From the cell containing the given text, extract its center point as (X, Y) coordinate. 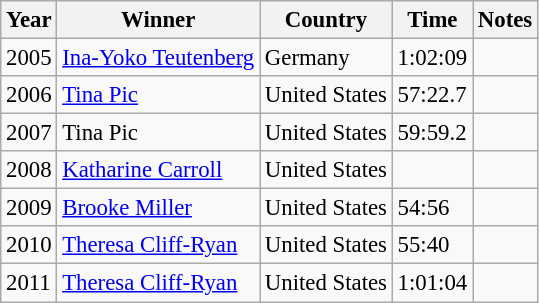
54:56 (432, 208)
2008 (29, 170)
1:02:09 (432, 58)
1:01:04 (432, 283)
Brooke Miller (158, 208)
2006 (29, 95)
2010 (29, 245)
Country (326, 20)
59:59.2 (432, 133)
57:22.7 (432, 95)
55:40 (432, 245)
2009 (29, 208)
2011 (29, 283)
Katharine Carroll (158, 170)
Time (432, 20)
Germany (326, 58)
2005 (29, 58)
Notes (504, 20)
Winner (158, 20)
2007 (29, 133)
Ina-Yoko Teutenberg (158, 58)
Year (29, 20)
